Pinpoint the cell where the given text exists, returning its [x, y] midpoint coordinate. 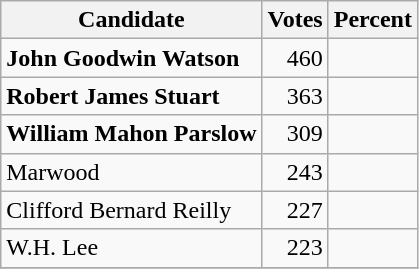
223 [295, 248]
309 [295, 134]
John Goodwin Watson [132, 58]
Marwood [132, 172]
Clifford Bernard Reilly [132, 210]
W.H. Lee [132, 248]
Robert James Stuart [132, 96]
363 [295, 96]
243 [295, 172]
Candidate [132, 20]
Percent [372, 20]
460 [295, 58]
227 [295, 210]
Votes [295, 20]
William Mahon Parslow [132, 134]
